Detect which cell encompasses the target text, then output its [x, y] center coordinate. 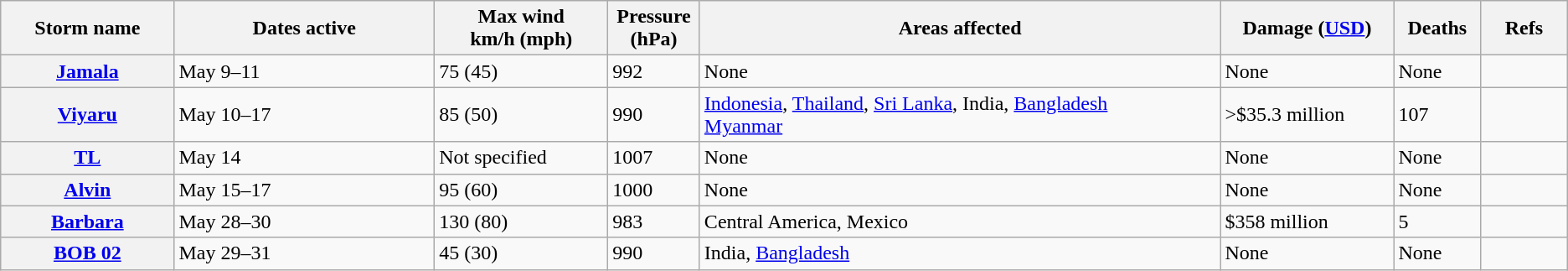
Alvin [87, 190]
BOB 02 [87, 253]
May 28–30 [305, 221]
130 (80) [521, 221]
>$35.3 million [1307, 114]
992 [654, 71]
Central America, Mexico [960, 221]
85 (50) [521, 114]
1000 [654, 190]
Deaths [1437, 29]
1007 [654, 158]
Damage (USD) [1307, 29]
Viyaru [87, 114]
May 14 [305, 158]
Pressure(hPa) [654, 29]
Storm name [87, 29]
95 (60) [521, 190]
983 [654, 221]
75 (45) [521, 71]
Max windkm/h (mph) [521, 29]
TL [87, 158]
107 [1437, 114]
Dates active [305, 29]
Indonesia, Thailand, Sri Lanka, India, BangladeshMyanmar [960, 114]
May 29–31 [305, 253]
45 (30) [521, 253]
May 15–17 [305, 190]
Barbara [87, 221]
Jamala [87, 71]
Refs [1524, 29]
India, Bangladesh [960, 253]
May 10–17 [305, 114]
$358 million [1307, 221]
Not specified [521, 158]
May 9–11 [305, 71]
Areas affected [960, 29]
5 [1437, 221]
